Pinpoint the cell where the given text exists, returning its [X, Y] midpoint coordinate. 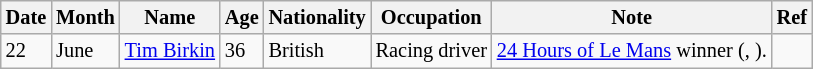
June [86, 51]
Ref [792, 17]
36 [242, 51]
British [318, 51]
Tim Birkin [170, 51]
22 [26, 51]
Month [86, 17]
Occupation [432, 17]
Racing driver [432, 51]
Age [242, 17]
Name [170, 17]
24 Hours of Le Mans winner (, ). [632, 51]
Nationality [318, 17]
Note [632, 17]
Date [26, 17]
